Detect which cell encompasses the target text, then output its (x, y) center coordinate. 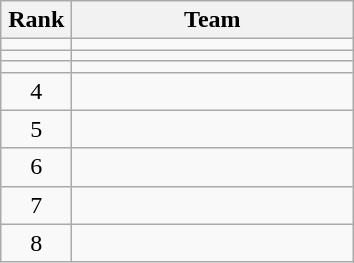
7 (36, 205)
5 (36, 129)
4 (36, 91)
8 (36, 243)
Team (212, 20)
Rank (36, 20)
6 (36, 167)
